Extract the [x, y] coordinate from the center of the cell holding the provided text.  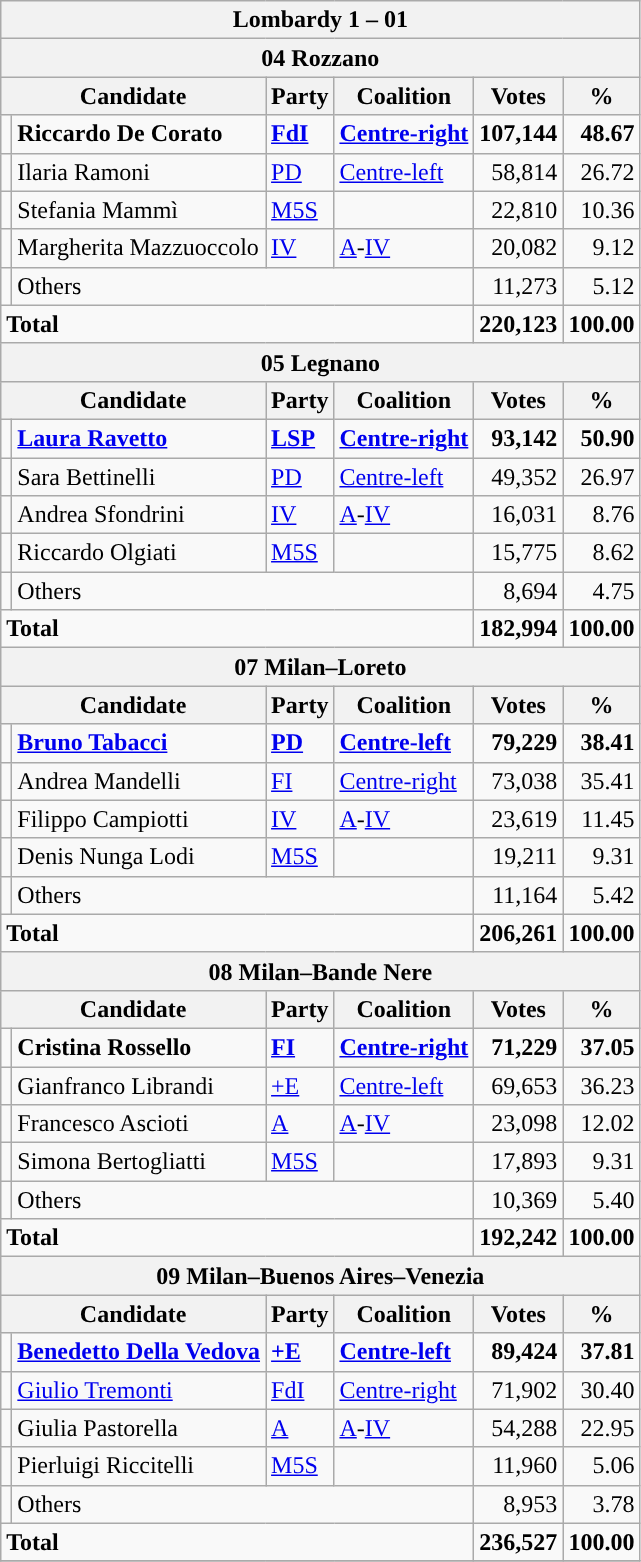
8.62 [602, 553]
Cristina Rossello [139, 1047]
16,031 [518, 515]
4.75 [602, 591]
8,694 [518, 591]
93,142 [518, 438]
17,893 [518, 1162]
19,211 [518, 857]
5.42 [602, 895]
3.78 [602, 1504]
11,164 [518, 895]
07 Milan–Loreto [320, 667]
Giulio Tremonti [139, 1390]
Andrea Sfondrini [139, 515]
Francesco Ascioti [139, 1124]
11.45 [602, 819]
LSP [300, 438]
5.12 [602, 286]
5.40 [602, 1200]
Denis Nunga Lodi [139, 857]
09 Milan–Buenos Aires–Venezia [320, 1276]
71,902 [518, 1390]
Bruno Tabacci [139, 743]
Margherita Mazzuoccolo [139, 248]
49,352 [518, 477]
Ilaria Ramoni [139, 172]
Filippo Campiotti [139, 819]
Benedetto Della Vedova [139, 1352]
Pierluigi Riccitelli [139, 1466]
23,098 [518, 1124]
206,261 [518, 933]
37.81 [602, 1352]
8.76 [602, 515]
22,810 [518, 210]
79,229 [518, 743]
Simona Bertogliatti [139, 1162]
50.90 [602, 438]
89,424 [518, 1352]
30.40 [602, 1390]
23,619 [518, 819]
Gianfranco Librandi [139, 1085]
35.41 [602, 781]
Sara Bettinelli [139, 477]
73,038 [518, 781]
Riccardo Olgiati [139, 553]
8,953 [518, 1504]
26.97 [602, 477]
38.41 [602, 743]
48.67 [602, 134]
15,775 [518, 553]
236,527 [518, 1542]
11,960 [518, 1466]
08 Milan–Bande Nere [320, 971]
36.23 [602, 1085]
20,082 [518, 248]
Andrea Mandelli [139, 781]
220,123 [518, 324]
Stefania Mammì [139, 210]
12.02 [602, 1124]
69,653 [518, 1085]
71,229 [518, 1047]
107,144 [518, 134]
11,273 [518, 286]
04 Rozzano [320, 58]
58,814 [518, 172]
Riccardo De Corato [139, 134]
22.95 [602, 1428]
192,242 [518, 1238]
182,994 [518, 629]
Laura Ravetto [139, 438]
9.12 [602, 248]
10,369 [518, 1200]
37.05 [602, 1047]
10.36 [602, 210]
Lombardy 1 – 01 [320, 20]
5.06 [602, 1466]
05 Legnano [320, 362]
Giulia Pastorella [139, 1428]
26.72 [602, 172]
54,288 [518, 1428]
